Locate the cell with the specified text and output its (x, y) center coordinate. 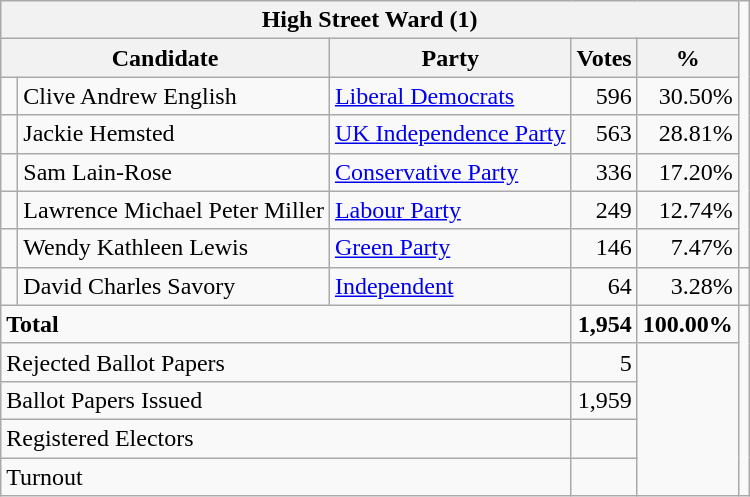
Party (450, 58)
5 (604, 362)
563 (604, 134)
Wendy Kathleen Lewis (174, 248)
12.74% (688, 210)
Votes (604, 58)
Liberal Democrats (450, 96)
3.28% (688, 286)
Jackie Hemsted (174, 134)
Ballot Papers Issued (286, 400)
High Street Ward (1) (370, 20)
28.81% (688, 134)
Candidate (166, 58)
146 (604, 248)
Sam Lain-Rose (174, 172)
UK Independence Party (450, 134)
7.47% (688, 248)
Rejected Ballot Papers (286, 362)
1,959 (604, 400)
30.50% (688, 96)
Turnout (286, 477)
596 (604, 96)
Independent (450, 286)
100.00% (688, 324)
Green Party (450, 248)
% (688, 58)
Clive Andrew English (174, 96)
Total (286, 324)
Labour Party (450, 210)
64 (604, 286)
336 (604, 172)
David Charles Savory (174, 286)
1,954 (604, 324)
Registered Electors (286, 438)
249 (604, 210)
Conservative Party (450, 172)
Lawrence Michael Peter Miller (174, 210)
17.20% (688, 172)
